Identify which cell holds the provided text, then report its [x, y] central coordinate. 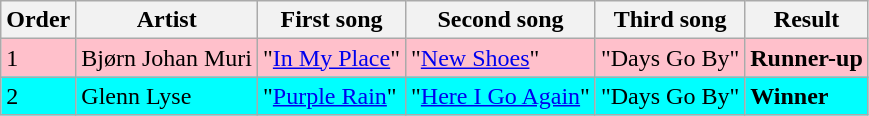
Runner-up [807, 58]
Artist [167, 20]
Winner [807, 96]
Result [807, 20]
"Purple Rain" [332, 96]
"In My Place" [332, 58]
Second song [500, 20]
"Here I Go Again" [500, 96]
Bjørn Johan Muri [167, 58]
First song [332, 20]
1 [38, 58]
Order [38, 20]
Glenn Lyse [167, 96]
"New Shoes" [500, 58]
2 [38, 96]
Third song [670, 20]
